Determine the (x, y) coordinate at the center of the cell enclosing the given text.  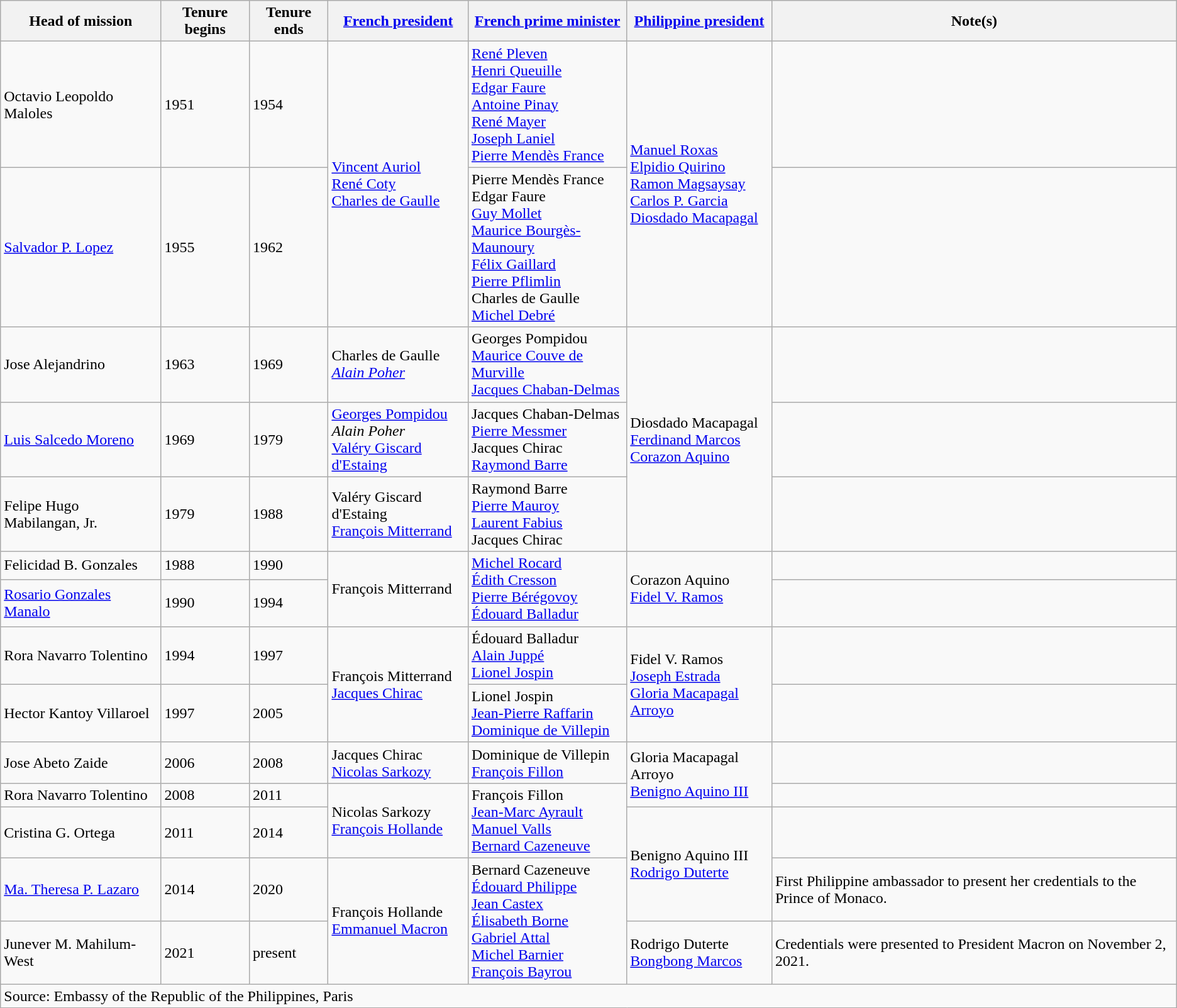
Raymond BarrePierre MauroyLaurent FabiusJacques Chirac (547, 514)
Credentials were presented to President Macron on November 2, 2021. (974, 952)
2021 (205, 952)
Gloria Macapagal ArroyoBenigno Aquino III (699, 775)
Jacques Chaban-DelmasPierre MessmerJacques ChiracRaymond Barre (547, 439)
Diosdado MacapagalFerdinand MarcosCorazon Aquino (699, 439)
Fidel V. RamosJoseph EstradaGloria Macapagal Arroyo (699, 684)
Georges PompidouAlain PoherValéry Giscard d'Estaing (399, 439)
Lionel JospinJean-Pierre RaffarinDominique de Villepin (547, 713)
Hector Kantoy Villaroel (80, 713)
Nicolas SarkozyFrançois Hollande (399, 820)
Rosario Gonzales Manalo (80, 602)
French prime minister (547, 21)
Tenure ends (288, 21)
1955 (205, 247)
Vincent AuriolRené CotyCharles de Gaulle (399, 184)
1954 (288, 104)
1951 (205, 104)
Manuel RoxasElpidio QuirinoRamon MagsaysayCarlos P. GarciaDiosdado Macapagal (699, 184)
Jose Alejandrino (80, 365)
2020 (288, 889)
Pierre Mendès FranceEdgar FaureGuy MolletMaurice Bourgès-MaunouryFélix GaillardPierre PflimlinCharles de GaulleMichel Debré (547, 247)
Valéry Giscard d'EstaingFrançois Mitterrand (399, 514)
Corazon AquinoFidel V. Ramos (699, 589)
Junever M. Mahilum-West (80, 952)
Bernard CazeneuveÉdouard PhilippeJean CastexÉlisabeth BorneGabriel AttalMichel BarnierFrançois Bayrou (547, 921)
1963 (205, 365)
Cristina G. Ortega (80, 833)
Source: Embassy of the Republic of the Philippines, Paris (588, 995)
First Philippine ambassador to present her credentials to the Prince of Monaco. (974, 889)
Note(s) (974, 21)
Jacques ChiracNicolas Sarkozy (399, 762)
François HollandeEmmanuel Macron (399, 921)
Benigno Aquino IIIRodrigo Duterte (699, 864)
Head of mission (80, 21)
Dominique de VillepinFrançois Fillon (547, 762)
Charles de GaulleAlain Poher (399, 365)
Rodrigo DuterteBongbong Marcos (699, 952)
present (288, 952)
French president (399, 21)
François FillonJean-Marc AyraultManuel VallsBernard Cazeneuve (547, 820)
1962 (288, 247)
Philippine president (699, 21)
François Mitterrand (399, 589)
Jose Abeto Zaide (80, 762)
Tenure begins (205, 21)
Felipe Hugo Mabilangan, Jr. (80, 514)
2005 (288, 713)
Ma. Theresa P. Lazaro (80, 889)
Salvador P. Lopez (80, 247)
Octavio Leopoldo Maloles (80, 104)
2006 (205, 762)
Luis Salcedo Moreno (80, 439)
Michel RocardÉdith CressonPierre BérégovoyÉdouard Balladur (547, 589)
Édouard BalladurAlain JuppéLionel Jospin (547, 655)
Felicidad B. Gonzales (80, 565)
François MitterrandJacques Chirac (399, 684)
René PlevenHenri QueuilleEdgar FaureAntoine PinayRené MayerJoseph LanielPierre Mendès France (547, 104)
Georges PompidouMaurice Couve de MurvilleJacques Chaban-Delmas (547, 365)
